Output the [X, Y] coordinate of the center of the cell containing the given text.  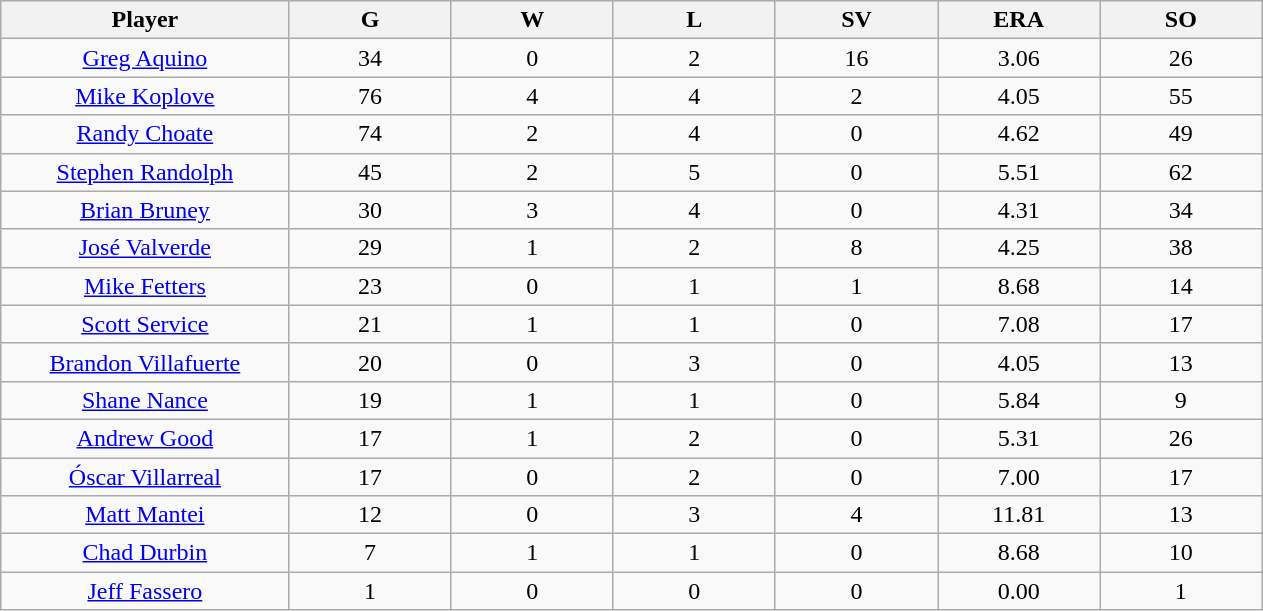
0.00 [1019, 591]
55 [1181, 96]
29 [370, 248]
7.08 [1019, 324]
14 [1181, 286]
Mike Fetters [145, 286]
12 [370, 515]
L [694, 20]
Shane Nance [145, 400]
ERA [1019, 20]
9 [1181, 400]
Matt Mantei [145, 515]
Óscar Villarreal [145, 477]
Jeff Fassero [145, 591]
Chad Durbin [145, 553]
3.06 [1019, 58]
30 [370, 210]
4.62 [1019, 134]
4.25 [1019, 248]
4.31 [1019, 210]
49 [1181, 134]
Brian Bruney [145, 210]
76 [370, 96]
16 [856, 58]
SV [856, 20]
23 [370, 286]
G [370, 20]
Randy Choate [145, 134]
Andrew Good [145, 438]
5.51 [1019, 172]
11.81 [1019, 515]
5.31 [1019, 438]
Player [145, 20]
Brandon Villafuerte [145, 362]
Stephen Randolph [145, 172]
5.84 [1019, 400]
74 [370, 134]
Scott Service [145, 324]
7 [370, 553]
20 [370, 362]
21 [370, 324]
38 [1181, 248]
45 [370, 172]
SO [1181, 20]
8 [856, 248]
Greg Aquino [145, 58]
10 [1181, 553]
19 [370, 400]
5 [694, 172]
62 [1181, 172]
Mike Koplove [145, 96]
W [532, 20]
7.00 [1019, 477]
José Valverde [145, 248]
